For the text-containing cell, return its midpoint in (X, Y) coordinate format. 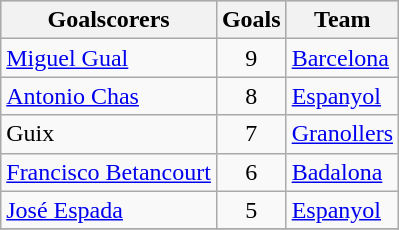
8 (251, 96)
Goalscorers (109, 20)
Francisco Betancourt (109, 172)
Barcelona (342, 58)
Miguel Gual (109, 58)
Antonio Chas (109, 96)
Badalona (342, 172)
Guix (109, 134)
Team (342, 20)
Granollers (342, 134)
5 (251, 210)
Goals (251, 20)
José Espada (109, 210)
6 (251, 172)
9 (251, 58)
7 (251, 134)
